Capture the cell that displays the provided text and extract its [X, Y] central coordinate. 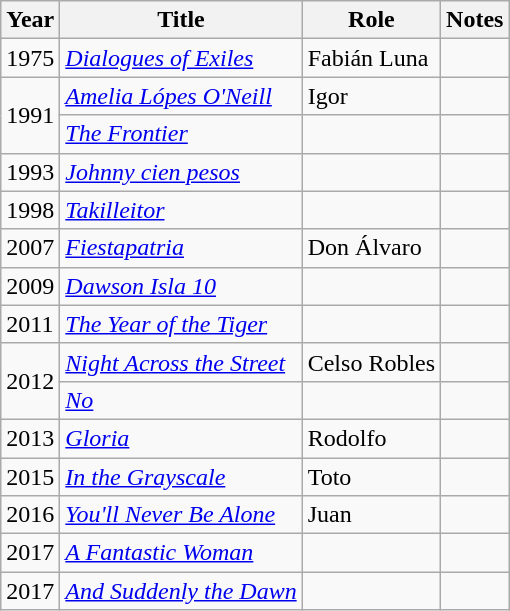
1993 [30, 172]
Dawson Isla 10 [181, 286]
Takilleitor [181, 210]
2011 [30, 324]
Year [30, 20]
Toto [371, 477]
2012 [30, 381]
1975 [30, 58]
And Suddenly the Dawn [181, 591]
The Year of the Tiger [181, 324]
1998 [30, 210]
Rodolfo [371, 438]
2016 [30, 515]
Night Across the Street [181, 362]
Celso Robles [371, 362]
You'll Never Be Alone [181, 515]
Amelia Lópes O'Neill [181, 96]
2015 [30, 477]
2013 [30, 438]
Role [371, 20]
Igor [371, 96]
Title [181, 20]
In the Grayscale [181, 477]
Don Álvaro [371, 248]
Johnny cien pesos [181, 172]
1991 [30, 115]
Gloria [181, 438]
Dialogues of Exiles [181, 58]
The Frontier [181, 134]
No [181, 400]
Fiestapatria [181, 248]
Notes [475, 20]
2007 [30, 248]
Juan [371, 515]
A Fantastic Woman [181, 553]
2009 [30, 286]
Fabián Luna [371, 58]
